Pinpoint the cell where the given text exists, returning its [x, y] midpoint coordinate. 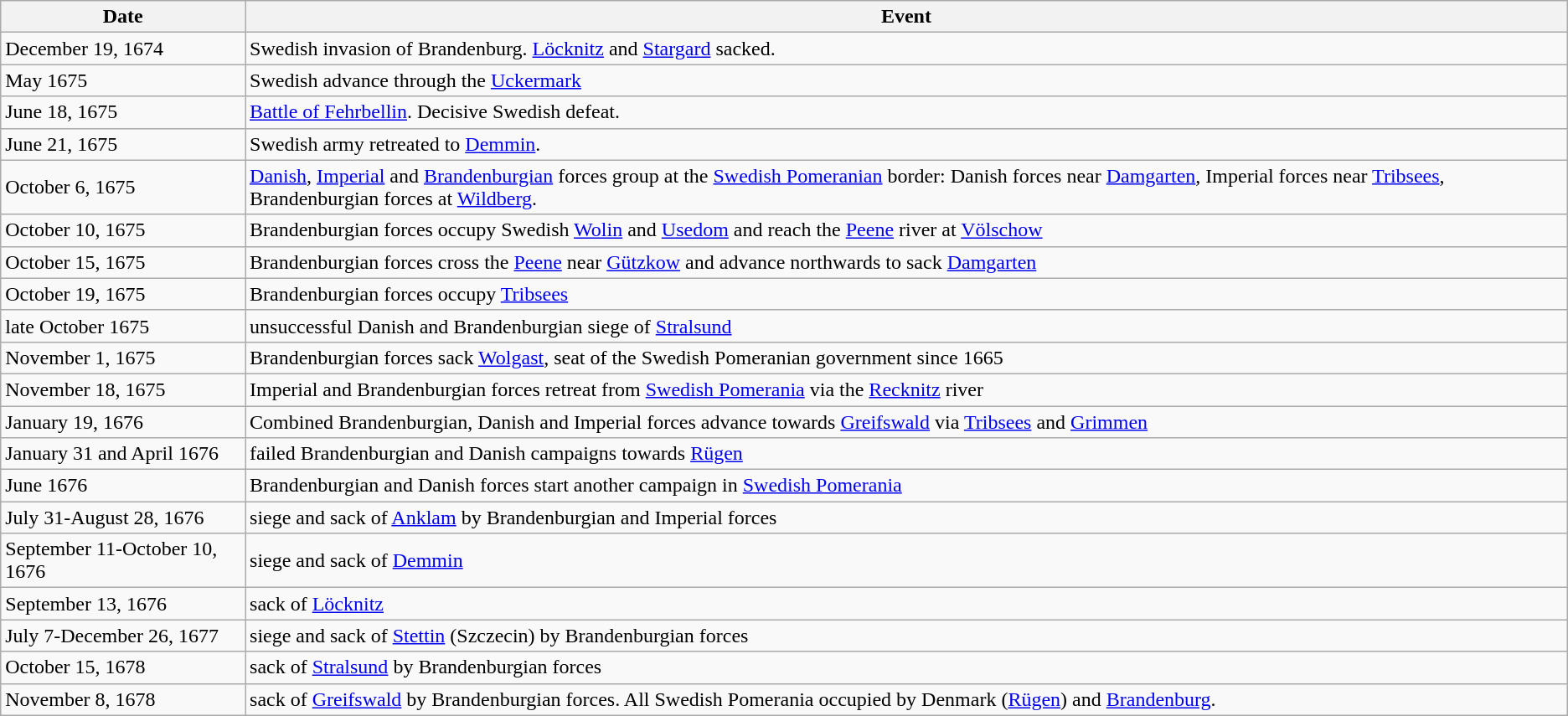
Event [906, 17]
November 8, 1678 [123, 699]
sack of Greifswald by Brandenburgian forces. All Swedish Pomerania occupied by Denmark (Rügen) and Brandenburg. [906, 699]
October 19, 1675 [123, 294]
Swedish advance through the Uckermark [906, 80]
October 15, 1675 [123, 262]
Combined Brandenburgian, Danish and Imperial forces advance towards Greifswald via Tribsees and Grimmen [906, 421]
siege and sack of Demmin [906, 561]
Battle of Fehrbellin. Decisive Swedish defeat. [906, 112]
October 6, 1675 [123, 188]
September 11-October 10, 1676 [123, 561]
Brandenburgian forces occupy Swedish Wolin and Usedom and reach the Peene river at Völschow [906, 230]
June 1676 [123, 486]
October 10, 1675 [123, 230]
January 19, 1676 [123, 421]
July 31-August 28, 1676 [123, 518]
January 31 and April 1676 [123, 454]
Swedish invasion of Brandenburg. Löcknitz and Stargard sacked. [906, 49]
siege and sack of Anklam by Brandenburgian and Imperial forces [906, 518]
Swedish army retreated to Demmin. [906, 144]
May 1675 [123, 80]
late October 1675 [123, 326]
sack of Stralsund by Brandenburgian forces [906, 667]
June 18, 1675 [123, 112]
Brandenburgian and Danish forces start another campaign in Swedish Pomerania [906, 486]
November 1, 1675 [123, 358]
sack of Löcknitz [906, 604]
September 13, 1676 [123, 604]
unsuccessful Danish and Brandenburgian siege of Stralsund [906, 326]
June 21, 1675 [123, 144]
Brandenburgian forces occupy Tribsees [906, 294]
Brandenburgian forces sack Wolgast, seat of the Swedish Pomeranian government since 1665 [906, 358]
Imperial and Brandenburgian forces retreat from Swedish Pomerania via the Recknitz river [906, 389]
November 18, 1675 [123, 389]
Brandenburgian forces cross the Peene near Gützkow and advance northwards to sack Damgarten [906, 262]
failed Brandenburgian and Danish campaigns towards Rügen [906, 454]
Date [123, 17]
July 7-December 26, 1677 [123, 636]
October 15, 1678 [123, 667]
siege and sack of Stettin (Szczecin) by Brandenburgian forces [906, 636]
December 19, 1674 [123, 49]
